Output the (x, y) coordinate of the center of the cell containing the given text.  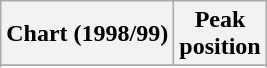
Peakposition (220, 34)
Chart (1998/99) (88, 34)
